Search for the cell housing the specified text and yield its [X, Y] center coordinate. 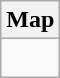
Map [30, 20]
